Capture the cell that displays the provided text and extract its [X, Y] central coordinate. 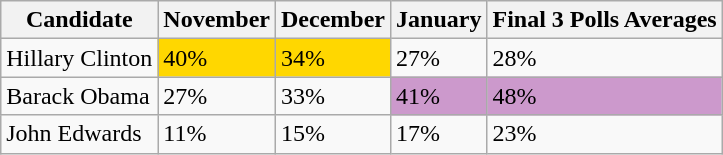
Final 3 Polls Averages [604, 20]
17% [439, 134]
Hillary Clinton [80, 58]
December [334, 20]
23% [604, 134]
34% [334, 58]
Candidate [80, 20]
John Edwards [80, 134]
15% [334, 134]
11% [217, 134]
Barack Obama [80, 96]
January [439, 20]
28% [604, 58]
40% [217, 58]
48% [604, 96]
November [217, 20]
33% [334, 96]
41% [439, 96]
